Provide the (x, y) coordinate of the cell's center where the given text is located.  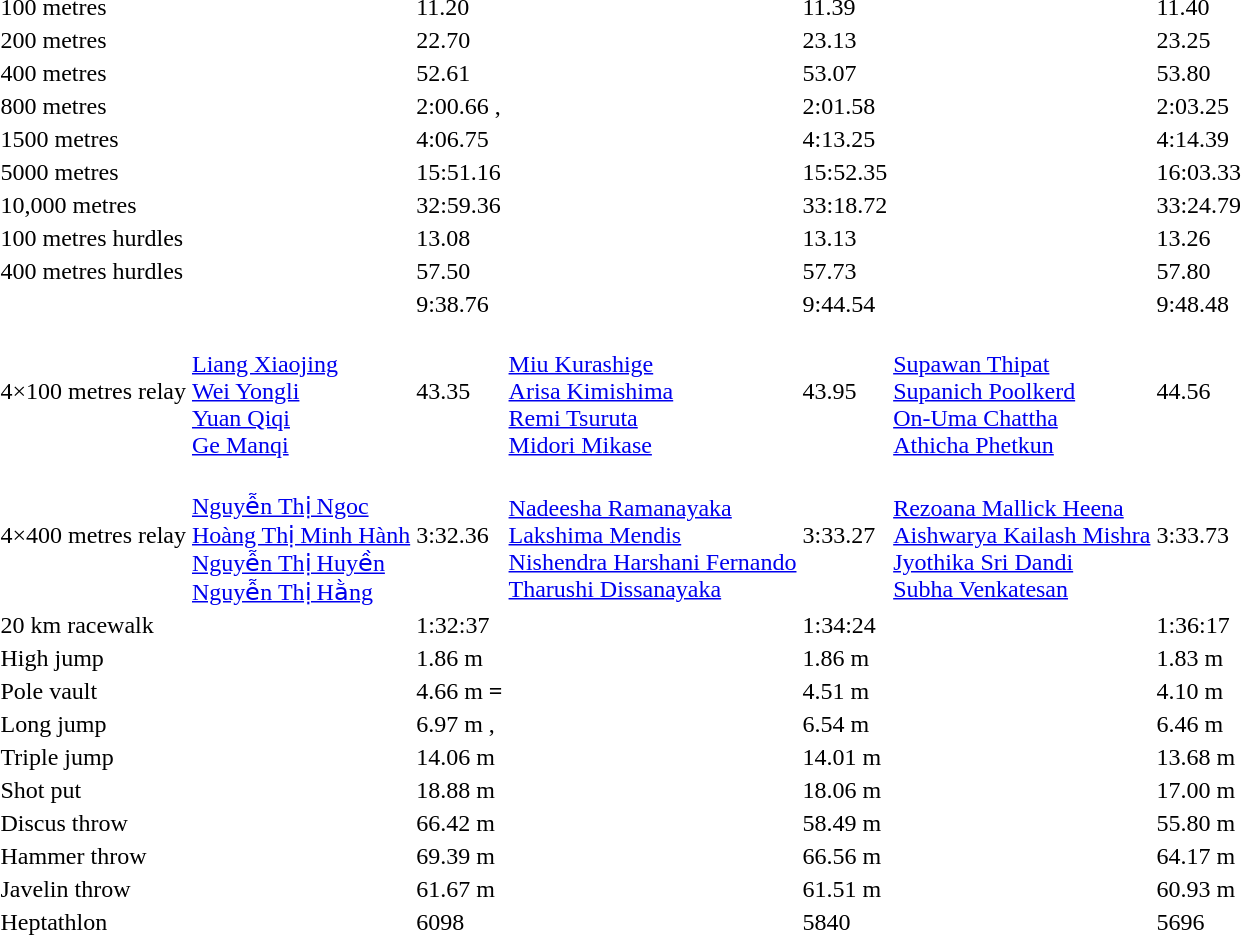
66.56 m (845, 856)
4:13.25 (845, 139)
22.70 (460, 40)
14.01 m (845, 757)
4.51 m (845, 691)
Liang XiaojingWei YongliYuan QiqiGe Manqi (300, 391)
18.06 m (845, 790)
6.97 m , (460, 724)
23.13 (845, 40)
57.50 (460, 271)
14.06 m (460, 757)
43.95 (845, 391)
52.61 (460, 73)
13.08 (460, 238)
Miu KurashigeArisa KimishimaRemi TsurutaMidori Mikase (652, 391)
9:44.54 (845, 304)
32:59.36 (460, 205)
1:34:24 (845, 625)
33:18.72 (845, 205)
2:01.58 (845, 106)
58.49 m (845, 823)
57.73 (845, 271)
Supawan ThipatSupanich PoolkerdOn-Uma ChatthaAthicha Phetkun (1022, 391)
4:06.75 (460, 139)
61.67 m (460, 889)
Nguyễn Thị NgocHoàng Thị Minh HànhNguyễn Thị HuyềnNguyễn Thị Hằng (300, 535)
15:51.16 (460, 172)
Rezoana Mallick HeenaAishwarya Kailash MishraJyothika Sri DandiSubha Venkatesan (1022, 535)
6.54 m (845, 724)
15:52.35 (845, 172)
43.35 (460, 391)
4.66 m = (460, 691)
53.07 (845, 73)
1:32:37 (460, 625)
Nadeesha RamanayakaLakshima MendisNishendra Harshani FernandoTharushi Dissanayaka (652, 535)
3:32.36 (460, 535)
18.88 m (460, 790)
69.39 m (460, 856)
13.13 (845, 238)
9:38.76 (460, 304)
66.42 m (460, 823)
2:00.66 , (460, 106)
61.51 m (845, 889)
3:33.27 (845, 535)
